Search for the cell housing the specified text and yield its [x, y] center coordinate. 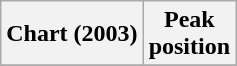
Chart (2003) [72, 34]
Peakposition [189, 34]
